Extract the (X, Y) coordinate from the center of the cell holding the provided text.  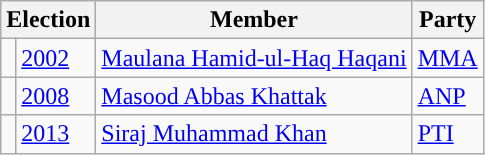
Party (448, 20)
2013 (56, 134)
Election (48, 20)
2008 (56, 96)
MMA (448, 58)
Member (254, 20)
Masood Abbas Khattak (254, 96)
ANP (448, 96)
PTI (448, 134)
2002 (56, 58)
Maulana Hamid-ul-Haq Haqani (254, 58)
Siraj Muhammad Khan (254, 134)
